Provide the (x, y) coordinate of the cell's center where the given text is located.  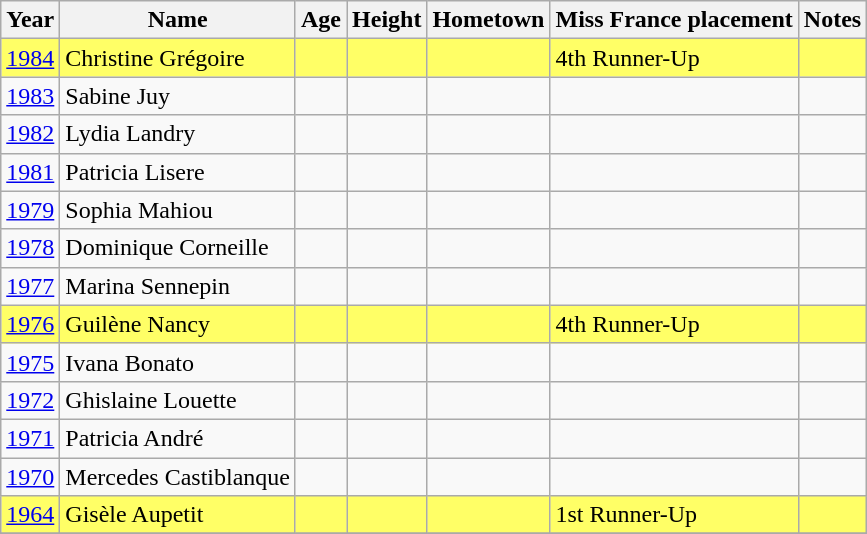
Guilène Nancy (178, 324)
Hometown (488, 20)
1976 (30, 324)
Year (30, 20)
1983 (30, 96)
1970 (30, 477)
1981 (30, 172)
1982 (30, 134)
Age (320, 20)
Marina Sennepin (178, 286)
Gisèle Aupetit (178, 515)
Patricia André (178, 438)
Notes (832, 20)
Patricia Lisere (178, 172)
Sabine Juy (178, 96)
1964 (30, 515)
1st Runner-Up (674, 515)
1978 (30, 248)
1979 (30, 210)
Christine Grégoire (178, 58)
Ivana Bonato (178, 362)
1984 (30, 58)
1975 (30, 362)
Lydia Landry (178, 134)
1971 (30, 438)
Height (387, 20)
Dominique Corneille (178, 248)
1977 (30, 286)
1972 (30, 400)
Miss France placement (674, 20)
Ghislaine Louette (178, 400)
Mercedes Castiblanque (178, 477)
Sophia Mahiou (178, 210)
Name (178, 20)
